Return the (X, Y) coordinate for the center point of the cell that contains the specified text.  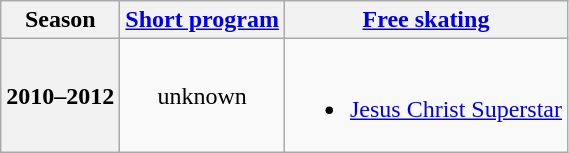
Free skating (426, 20)
unknown (202, 96)
Jesus Christ Superstar (426, 96)
2010–2012 (60, 96)
Season (60, 20)
Short program (202, 20)
